Capture the cell that displays the provided text and extract its [x, y] central coordinate. 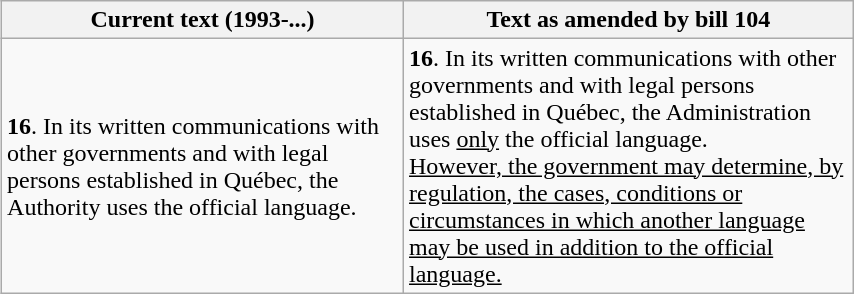
Text as amended by bill 104 [629, 20]
Current text (1993-...) [203, 20]
16. In its written communications with other governments and with legal persons established in Québec, the Authority uses the official language. [203, 166]
